Output the [X, Y] coordinate of the center of the cell containing the given text.  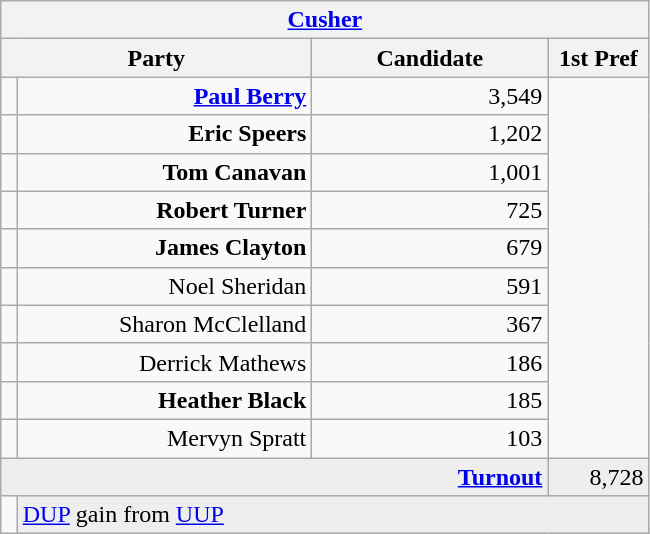
Eric Speers [164, 134]
DUP gain from UUP [333, 515]
725 [430, 210]
1st Pref [598, 58]
Sharon McClelland [164, 324]
Noel Sheridan [164, 286]
Turnout [274, 477]
8,728 [598, 477]
Mervyn Spratt [164, 438]
Paul Berry [164, 96]
367 [430, 324]
Tom Canavan [164, 172]
679 [430, 248]
1,202 [430, 134]
Robert Turner [164, 210]
Derrick Mathews [164, 362]
186 [430, 362]
3,549 [430, 96]
103 [430, 438]
591 [430, 286]
Candidate [430, 58]
185 [430, 400]
Heather Black [164, 400]
Cusher [325, 20]
1,001 [430, 172]
Party [156, 58]
James Clayton [164, 248]
